Detect which cell encompasses the target text, then output its [x, y] center coordinate. 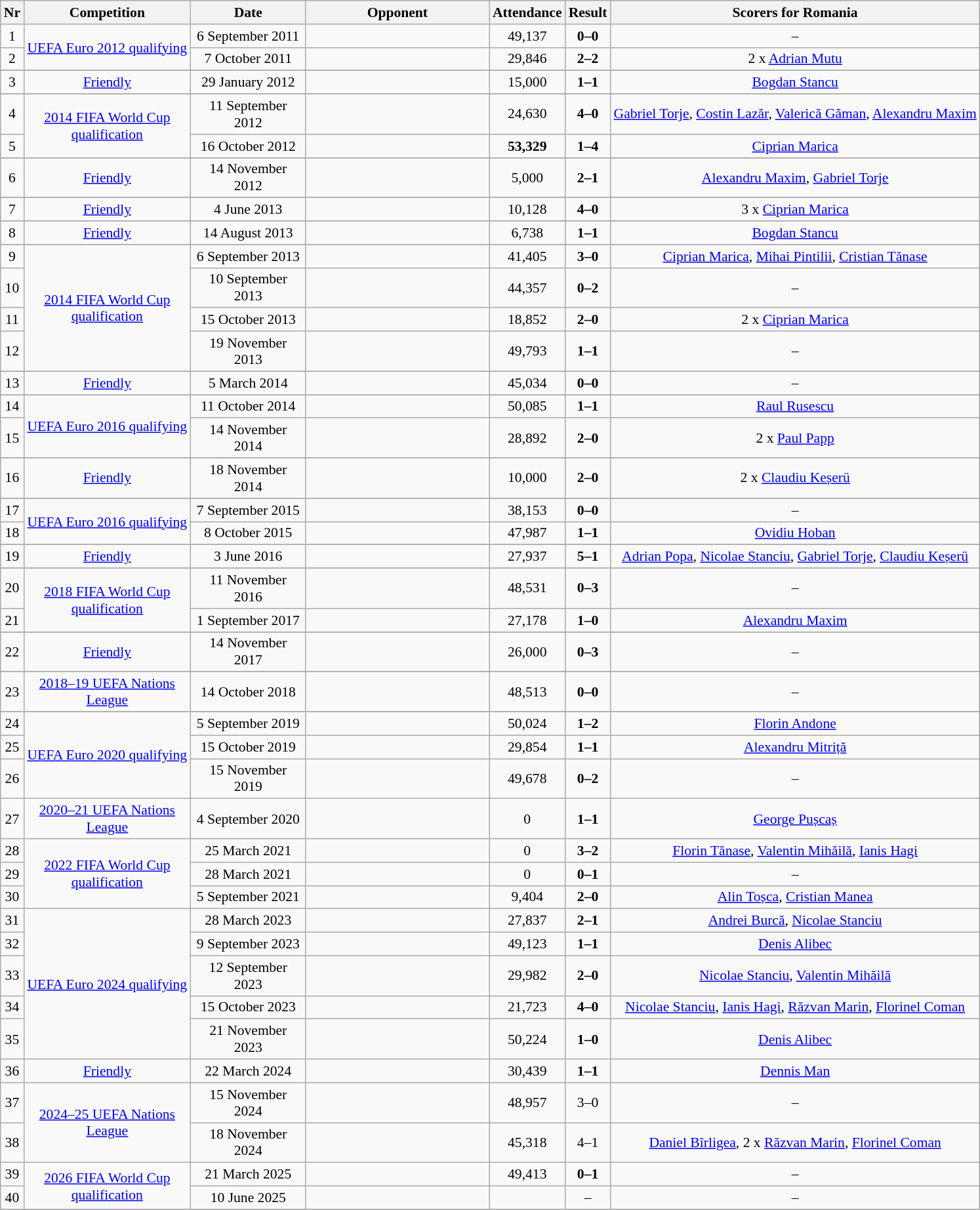
12 [12, 352]
Nicolae Stanciu, Ianis Hagi, Răzvan Marin, Florinel Coman [795, 1007]
Ciprian Marica, Mihai Pintilii, Cristian Tănase [795, 256]
5–1 [588, 557]
27,178 [527, 620]
5 September 2019 [248, 724]
11 October 2014 [248, 407]
44,357 [527, 287]
2 x Ciprian Marica [795, 320]
40 [12, 1198]
1 September 2017 [248, 620]
5 September 2021 [248, 897]
21,723 [527, 1007]
4 June 2013 [248, 210]
7 [12, 210]
15 November 2024 [248, 1103]
48,957 [527, 1103]
Daniel Bîrligea, 2 x Răzvan Marin, Florinel Coman [795, 1142]
15 October 2019 [248, 747]
Attendance [527, 12]
10 June 2025 [248, 1198]
Date [248, 12]
2020–21 UEFA Nations League [108, 818]
50,085 [527, 407]
9,404 [527, 897]
16 October 2012 [248, 146]
37 [12, 1103]
34 [12, 1007]
28 March 2021 [248, 874]
14 November 2017 [248, 652]
8 October 2015 [248, 533]
Alexandru Maxim, Gabriel Torje [795, 177]
27 [12, 818]
21 [12, 620]
15 October 2023 [248, 1007]
12 September 2023 [248, 976]
26,000 [527, 652]
18 [12, 533]
Nr [12, 12]
18 November 2014 [248, 479]
19 November 2013 [248, 352]
Opponent [398, 12]
28 March 2023 [248, 921]
29,846 [527, 59]
29 January 2012 [248, 83]
Nicolae Stanciu, Valentin Mihăilă [795, 976]
5 [12, 146]
Ciprian Marica [795, 146]
7 September 2015 [248, 510]
Dennis Man [795, 1071]
8 [12, 233]
Adrian Popa, Nicolae Stanciu, Gabriel Torje, Claudiu Keșerü [795, 557]
50,024 [527, 724]
5 March 2014 [248, 383]
2 x Adrian Mutu [795, 59]
48,513 [527, 693]
33 [12, 976]
6,738 [527, 233]
49,678 [527, 779]
Florin Andone [795, 724]
2022 FIFA World Cup qualification [108, 874]
30 [12, 897]
10,000 [527, 479]
George Pușcaș [795, 818]
3 June 2016 [248, 557]
Raul Rusescu [795, 407]
10 [12, 287]
10 September 2013 [248, 287]
15 November 2019 [248, 779]
6 September 2013 [248, 256]
2018–19 UEFA Nations League [108, 693]
50,224 [527, 1039]
3–2 [588, 851]
45,318 [527, 1142]
2 x Claudiu Keșerü [795, 479]
27,837 [527, 921]
41,405 [527, 256]
2–2 [588, 59]
10,128 [527, 210]
25 [12, 747]
Florin Tănase, Valentin Mihăilă, Ianis Hagi [795, 851]
49,793 [527, 352]
17 [12, 510]
16 [12, 479]
Gabriel Torje, Costin Lazăr, Valerică Găman, Alexandru Maxim [795, 114]
18,852 [527, 320]
45,034 [527, 383]
1 [12, 36]
6 [12, 177]
49,123 [527, 944]
7 October 2011 [248, 59]
1–4 [588, 146]
38,153 [527, 510]
4 [12, 114]
29,854 [527, 747]
2024–25 UEFA Nations League [108, 1123]
11 September 2012 [248, 114]
49,413 [527, 1175]
21 March 2025 [248, 1175]
39 [12, 1175]
Alin Toșca, Cristian Manea [795, 897]
11 November 2016 [248, 589]
9 September 2023 [248, 944]
47,987 [527, 533]
4–1 [588, 1142]
UEFA Euro 2012 qualifying [108, 47]
6 September 2011 [248, 36]
28 [12, 851]
4 September 2020 [248, 818]
20 [12, 589]
15,000 [527, 83]
UEFA Euro 2024 qualifying [108, 984]
24,630 [527, 114]
3 x Ciprian Marica [795, 210]
2018 FIFA World Cup qualification [108, 601]
29,982 [527, 976]
30,439 [527, 1071]
1–2 [588, 724]
14 [12, 407]
15 [12, 438]
28,892 [527, 438]
38 [12, 1142]
9 [12, 256]
Competition [108, 12]
14 August 2013 [248, 233]
35 [12, 1039]
11 [12, 320]
Alexandru Maxim [795, 620]
36 [12, 1071]
27,937 [527, 557]
5,000 [527, 177]
2 x Paul Papp [795, 438]
3 [12, 83]
13 [12, 383]
14 October 2018 [248, 693]
24 [12, 724]
14 November 2012 [248, 177]
19 [12, 557]
21 November 2023 [248, 1039]
14 November 2014 [248, 438]
Result [588, 12]
22 March 2024 [248, 1071]
32 [12, 944]
48,531 [527, 589]
25 March 2021 [248, 851]
2026 FIFA World Cup qualification [108, 1186]
31 [12, 921]
15 October 2013 [248, 320]
29 [12, 874]
UEFA Euro 2020 qualifying [108, 756]
2 [12, 59]
22 [12, 652]
18 November 2024 [248, 1142]
Alexandru Mitriță [795, 747]
23 [12, 693]
26 [12, 779]
49,137 [527, 36]
Scorers for Romania [795, 12]
Ovidiu Hoban [795, 533]
53,329 [527, 146]
Andrei Burcă, Nicolae Stanciu [795, 921]
